For the text-containing cell, return its midpoint in [x, y] coordinate format. 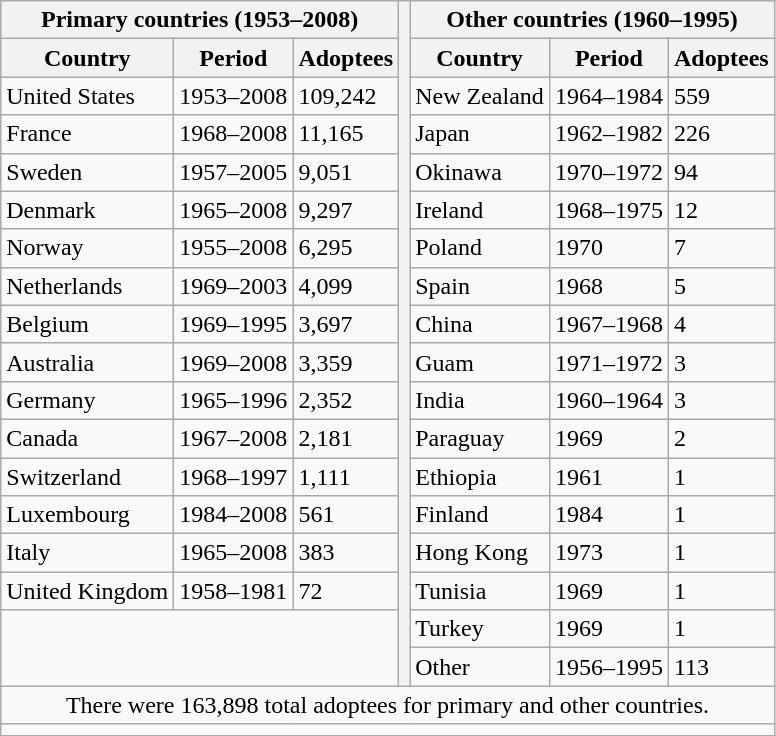
5 [721, 286]
2 [721, 438]
1960–1964 [608, 400]
1968 [608, 286]
226 [721, 134]
1969–2003 [234, 286]
1968–1997 [234, 477]
4,099 [346, 286]
9,051 [346, 172]
2,181 [346, 438]
1973 [608, 553]
Hong Kong [480, 553]
1970 [608, 248]
2,352 [346, 400]
Luxembourg [88, 515]
1984 [608, 515]
Denmark [88, 210]
1961 [608, 477]
Canada [88, 438]
1969–2008 [234, 362]
Ethiopia [480, 477]
Paraguay [480, 438]
1965–1996 [234, 400]
Other countries (1960–1995) [592, 20]
United States [88, 96]
Italy [88, 553]
1967–1968 [608, 324]
3,697 [346, 324]
1968–2008 [234, 134]
559 [721, 96]
Germany [88, 400]
12 [721, 210]
France [88, 134]
Australia [88, 362]
Okinawa [480, 172]
Finland [480, 515]
1958–1981 [234, 591]
561 [346, 515]
7 [721, 248]
India [480, 400]
1969–1995 [234, 324]
109,242 [346, 96]
Norway [88, 248]
Tunisia [480, 591]
3,359 [346, 362]
Ireland [480, 210]
Switzerland [88, 477]
There were 163,898 total adoptees for primary and other countries. [388, 705]
1971–1972 [608, 362]
1964–1984 [608, 96]
Spain [480, 286]
China [480, 324]
Other [480, 667]
113 [721, 667]
383 [346, 553]
1968–1975 [608, 210]
1956–1995 [608, 667]
9,297 [346, 210]
6,295 [346, 248]
Japan [480, 134]
Poland [480, 248]
94 [721, 172]
Primary countries (1953–2008) [200, 20]
1962–1982 [608, 134]
1,111 [346, 477]
1984–2008 [234, 515]
1970–1972 [608, 172]
Turkey [480, 629]
11,165 [346, 134]
Belgium [88, 324]
Sweden [88, 172]
1953–2008 [234, 96]
4 [721, 324]
1967–2008 [234, 438]
United Kingdom [88, 591]
1957–2005 [234, 172]
72 [346, 591]
Guam [480, 362]
Netherlands [88, 286]
New Zealand [480, 96]
1955–2008 [234, 248]
